Pinpoint the cell where the given text exists, returning its [X, Y] midpoint coordinate. 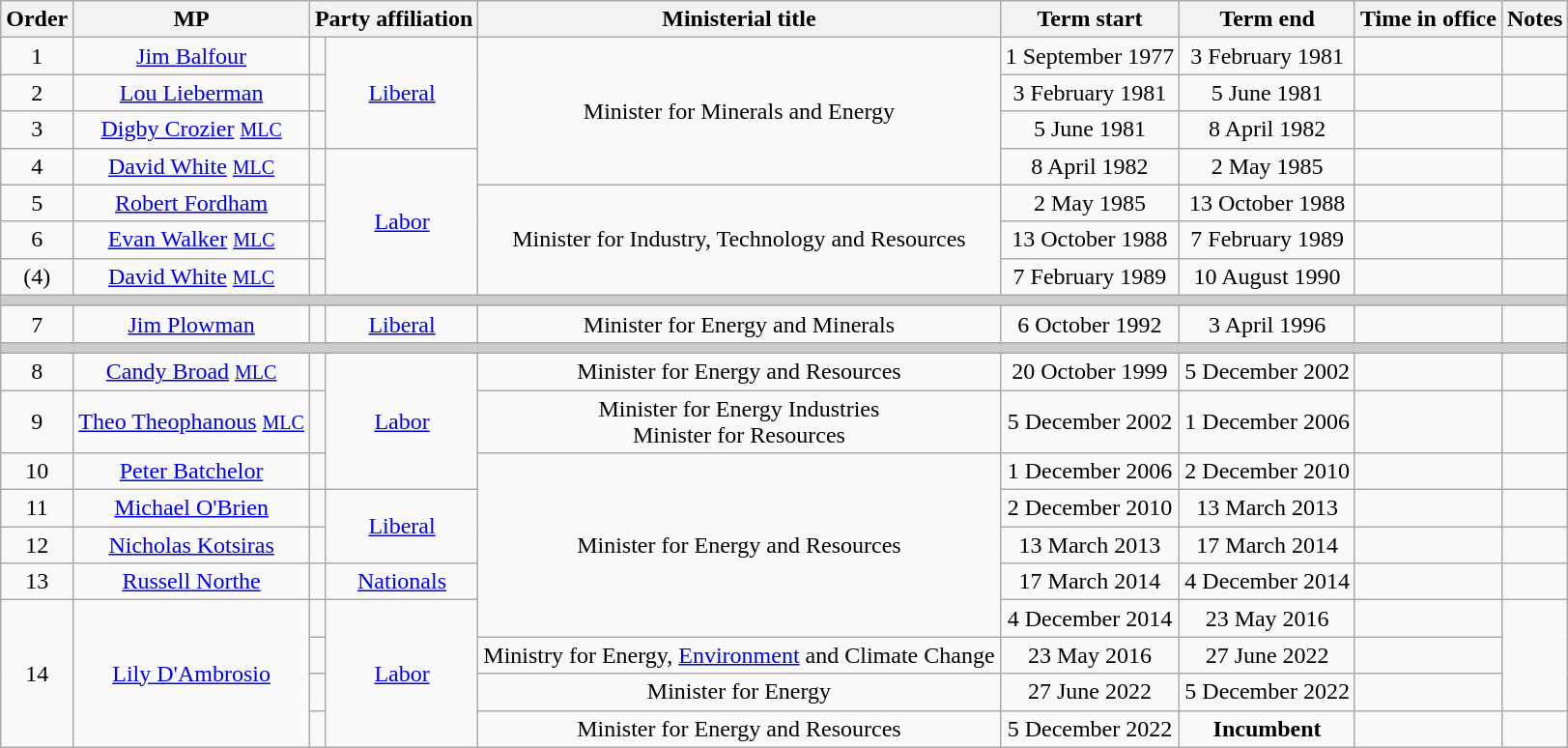
Minister for Energy and Minerals [739, 324]
13 [37, 582]
3 [37, 129]
12 [37, 545]
8 [37, 371]
Minister for Industry, Technology and Resources [739, 240]
Minister for Energy [739, 692]
Ministry for Energy, Environment and Climate Change [739, 655]
4 [37, 166]
2 [37, 93]
Russell Northe [191, 582]
7 [37, 324]
11 [37, 508]
Lou Lieberman [191, 93]
1 September 1977 [1090, 56]
Jim Plowman [191, 324]
14 [37, 674]
Theo Theophanous MLC [191, 421]
Party affiliation [393, 19]
Peter Batchelor [191, 472]
Incumbent [1268, 729]
10 [37, 472]
Minister for Energy IndustriesMinister for Resources [739, 421]
Order [37, 19]
20 October 1999 [1090, 371]
MP [191, 19]
Lily D'Ambrosio [191, 674]
6 October 1992 [1090, 324]
Time in office [1428, 19]
(4) [37, 276]
9 [37, 421]
Nicholas Kotsiras [191, 545]
Digby Crozier MLC [191, 129]
1 [37, 56]
Robert Fordham [191, 203]
5 [37, 203]
Nationals [402, 582]
Term start [1090, 19]
3 April 1996 [1268, 324]
Jim Balfour [191, 56]
Michael O'Brien [191, 508]
Candy Broad MLC [191, 371]
10 August 1990 [1268, 276]
6 [37, 240]
Evan Walker MLC [191, 240]
Notes [1534, 19]
Minister for Minerals and Energy [739, 111]
Ministerial title [739, 19]
Term end [1268, 19]
